Scan for the cell matching the given text and deliver its [X, Y] coordinate at center. 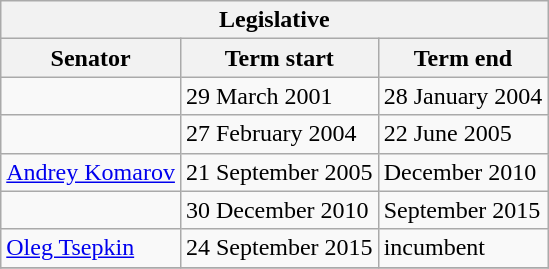
Term start [279, 58]
Legislative [274, 20]
30 December 2010 [279, 210]
29 March 2001 [279, 96]
21 September 2005 [279, 172]
incumbent [463, 248]
Term end [463, 58]
December 2010 [463, 172]
27 February 2004 [279, 134]
Andrey Komarov [91, 172]
Oleg Tsepkin [91, 248]
22 June 2005 [463, 134]
Senator [91, 58]
24 September 2015 [279, 248]
28 January 2004 [463, 96]
September 2015 [463, 210]
